Output the [x, y] coordinate of the center of the cell containing the given text.  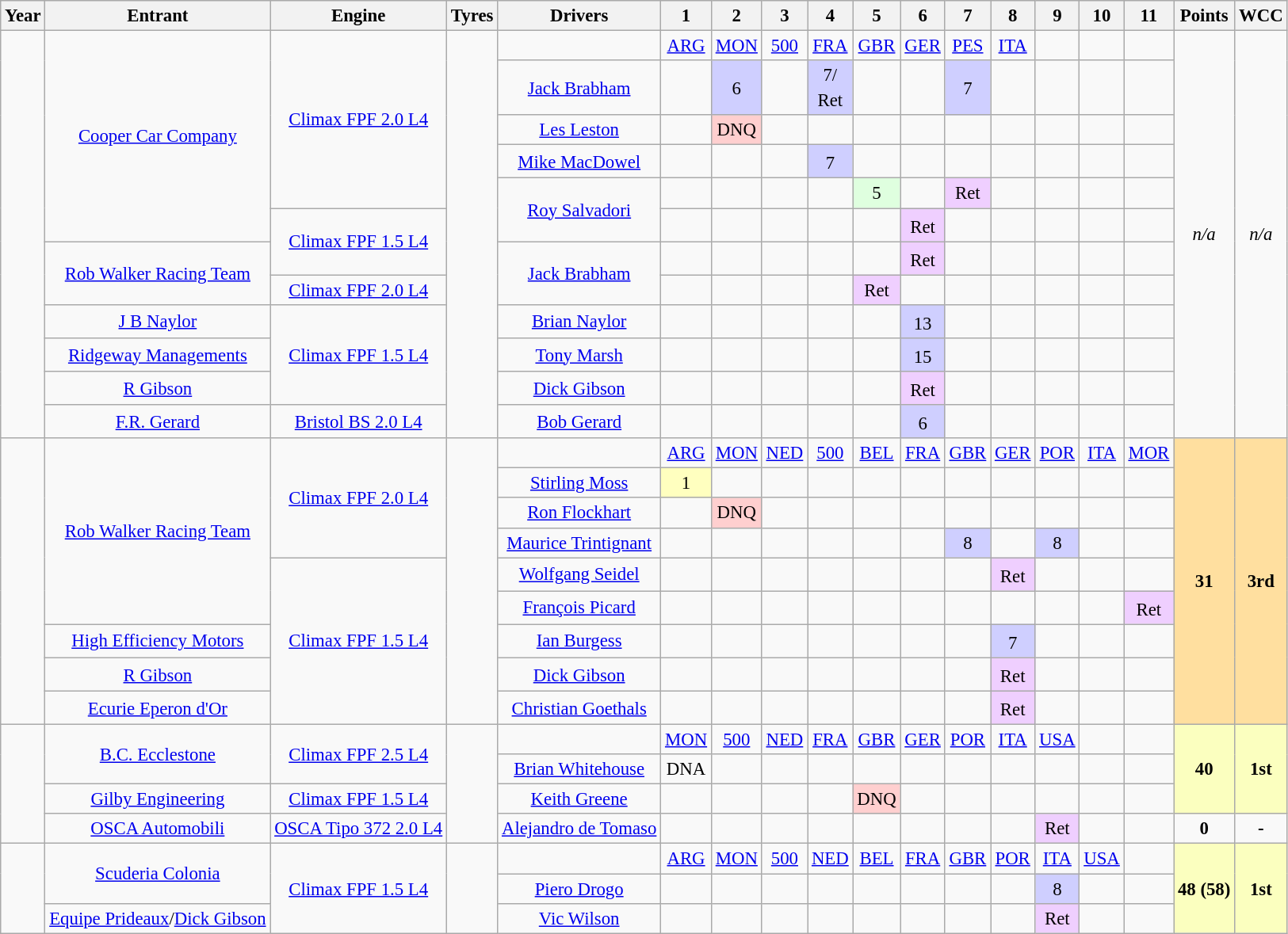
2 [736, 16]
31 [1205, 581]
OSCA Tipo 372 2.0 L4 [358, 829]
13 [923, 322]
PES [967, 46]
OSCA Automobili [158, 829]
48 (58) [1205, 889]
B.C. Ecclestone [158, 754]
Gilby Engineering [158, 799]
Equipe Prideaux/Dick Gibson [158, 918]
J B Naylor [158, 322]
Christian Goethals [579, 708]
WCC [1261, 16]
9 [1057, 16]
3rd [1261, 581]
Piero Drogo [579, 889]
4 [831, 16]
Wolfgang Seidel [579, 574]
Cooper Car Company [158, 136]
Climax FPF 2.5 L4 [358, 754]
Bob Gerard [579, 421]
F.R. Gerard [158, 421]
High Efficiency Motors [158, 641]
Ecurie Eperon d'Or [158, 708]
Brian Whitehouse [579, 769]
Alejandro de Tomaso [579, 829]
Entrant [158, 16]
Brian Naylor [579, 322]
Drivers [579, 16]
Maurice Trintignant [579, 543]
0 [1205, 829]
Year [23, 16]
Bristol BS 2.0 L4 [358, 421]
11 [1149, 16]
Engine [358, 16]
Stirling Moss [579, 483]
Tony Marsh [579, 355]
François Picard [579, 608]
15 [923, 355]
Points [1205, 16]
Scuderia Colonia [158, 873]
Mike MacDowel [579, 162]
Keith Greene [579, 799]
40 [1205, 770]
Vic Wilson [579, 918]
MOR [1149, 453]
Roy Salvadori [579, 210]
7/Ret [831, 87]
DNA [686, 769]
Les Leston [579, 130]
Ian Burgess [579, 641]
- [1261, 829]
10 [1102, 16]
Ridgeway Managements [158, 355]
3 [785, 16]
Ron Flockhart [579, 513]
Tyres [472, 16]
